Return the [X, Y] coordinate for the center point of the cell that contains the specified text.  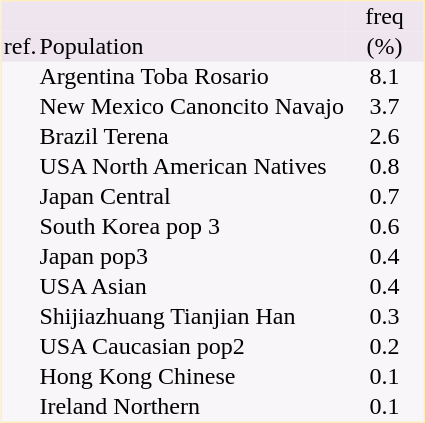
Population [192, 47]
8.1 [385, 77]
USA North American Natives [192, 167]
South Korea pop 3 [192, 227]
freq [385, 17]
0.8 [385, 167]
Hong Kong Chinese [192, 377]
2.6 [385, 137]
Japan Central [192, 197]
Ireland Northern [192, 407]
0.6 [385, 227]
Brazil Terena [192, 137]
USA Asian [192, 287]
New Mexico Canoncito Navajo [192, 107]
Japan pop3 [192, 257]
USA Caucasian pop2 [192, 347]
Argentina Toba Rosario [192, 77]
0.7 [385, 197]
0.3 [385, 317]
3.7 [385, 107]
Shijiazhuang Tianjian Han [192, 317]
0.2 [385, 347]
ref. [20, 47]
(%) [385, 47]
